Locate the cell with the specified text and output its (X, Y) center coordinate. 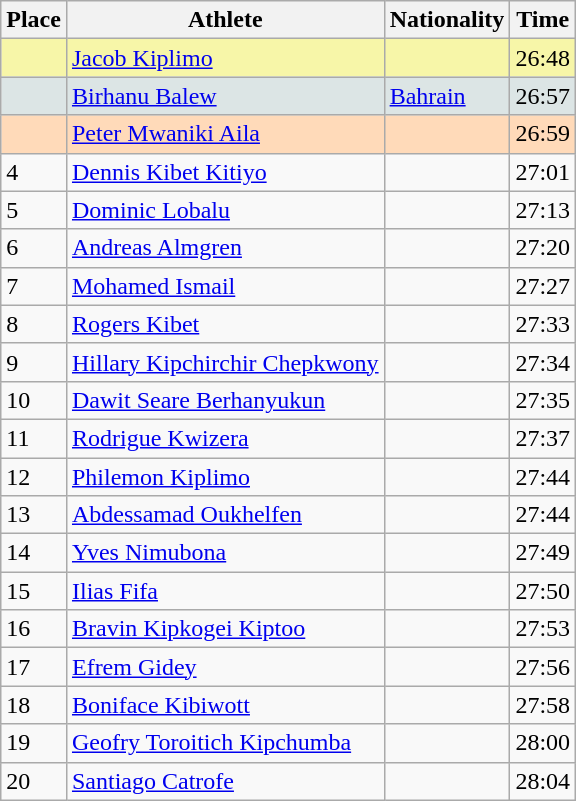
5 (34, 210)
Peter Mwaniki Aila (225, 134)
11 (34, 438)
Bahrain (447, 96)
Yves Nimubona (225, 553)
Athlete (225, 20)
27:35 (543, 400)
27:49 (543, 553)
Rogers Kibet (225, 324)
Dominic Lobalu (225, 210)
27:56 (543, 667)
10 (34, 400)
27:58 (543, 705)
26:57 (543, 96)
12 (34, 477)
26:59 (543, 134)
8 (34, 324)
Dennis Kibet Kitiyo (225, 172)
27:01 (543, 172)
Boniface Kibiwott (225, 705)
27:27 (543, 286)
14 (34, 553)
27:20 (543, 248)
Santiago Catrofe (225, 781)
27:53 (543, 629)
Time (543, 20)
27:33 (543, 324)
Geofry Toroitich Kipchumba (225, 743)
20 (34, 781)
26:48 (543, 58)
27:37 (543, 438)
27:13 (543, 210)
16 (34, 629)
7 (34, 286)
17 (34, 667)
19 (34, 743)
Hillary Kipchirchir Chepkwony (225, 362)
9 (34, 362)
Andreas Almgren (225, 248)
Nationality (447, 20)
27:50 (543, 591)
6 (34, 248)
18 (34, 705)
Place (34, 20)
Dawit Seare Berhanyukun (225, 400)
Bravin Kipkogei Kiptoo (225, 629)
Philemon Kiplimo (225, 477)
15 (34, 591)
Ilias Fifa (225, 591)
Mohamed Ismail (225, 286)
Abdessamad Oukhelfen (225, 515)
Efrem Gidey (225, 667)
28:00 (543, 743)
28:04 (543, 781)
Jacob Kiplimo (225, 58)
27:34 (543, 362)
13 (34, 515)
Birhanu Balew (225, 96)
Rodrigue Kwizera (225, 438)
4 (34, 172)
